Scan for the cell matching the given text and deliver its [x, y] coordinate at center. 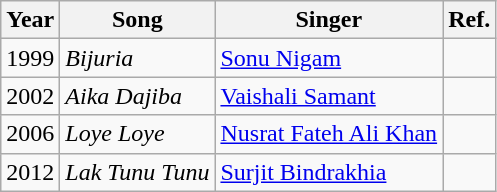
2006 [30, 134]
2002 [30, 96]
Sonu Nigam [329, 58]
Loye Loye [138, 134]
Singer [329, 20]
Aika Dajiba [138, 96]
Bijuria [138, 58]
1999 [30, 58]
Lak Tunu Tunu [138, 172]
Year [30, 20]
Surjit Bindrakhia [329, 172]
Nusrat Fateh Ali Khan [329, 134]
Ref. [470, 20]
2012 [30, 172]
Song [138, 20]
Vaishali Samant [329, 96]
